Capture the cell that displays the provided text and extract its [X, Y] central coordinate. 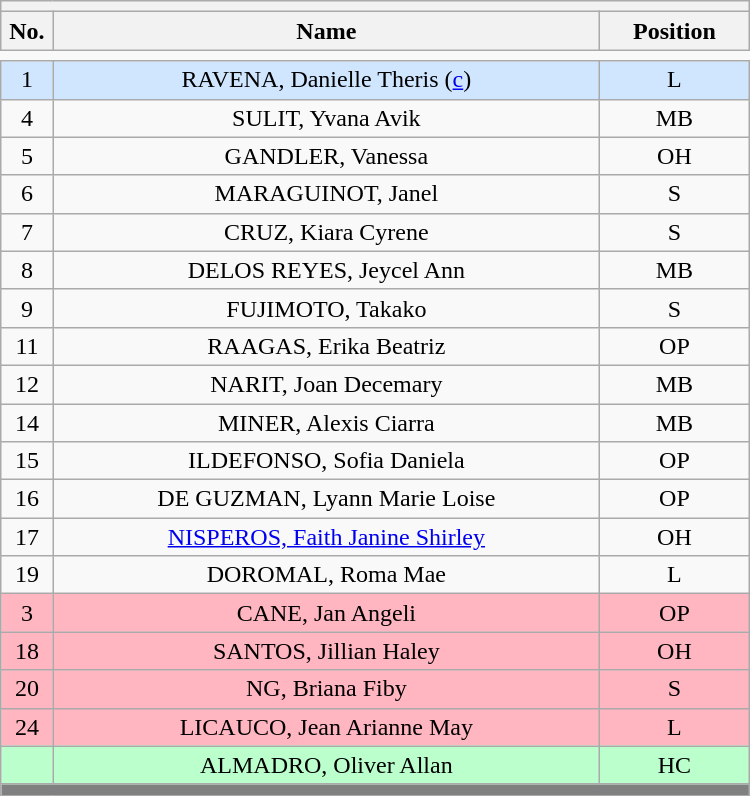
20 [27, 689]
6 [27, 194]
7 [27, 232]
NISPEROS, Faith Janine Shirley [326, 537]
15 [27, 461]
3 [27, 613]
DE GUZMAN, Lyann Marie Loise [326, 499]
HC [675, 765]
No. [27, 31]
14 [27, 423]
RAVENA, Danielle Theris (c) [326, 80]
SULIT, Yvana Avik [326, 118]
8 [27, 270]
11 [27, 346]
NG, Briana Fiby [326, 689]
SANTOS, Jillian Haley [326, 651]
1 [27, 80]
Position [675, 31]
NARIT, Joan Decemary [326, 384]
9 [27, 308]
RAAGAS, Erika Beatriz [326, 346]
5 [27, 156]
Name [326, 31]
LICAUCO, Jean Arianne May [326, 727]
ALMADRO, Oliver Allan [326, 765]
GANDLER, Vanessa [326, 156]
18 [27, 651]
16 [27, 499]
DELOS REYES, Jeycel Ann [326, 270]
17 [27, 537]
24 [27, 727]
CRUZ, Kiara Cyrene [326, 232]
4 [27, 118]
FUJIMOTO, Takako [326, 308]
ILDEFONSO, Sofia Daniela [326, 461]
MINER, Alexis Ciarra [326, 423]
DOROMAL, Roma Mae [326, 575]
12 [27, 384]
CANE, Jan Angeli [326, 613]
MARAGUINOT, Janel [326, 194]
19 [27, 575]
